Determine the (X, Y) coordinate at the center of the cell enclosing the given text.  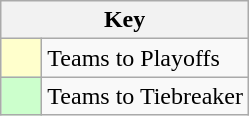
Teams to Tiebreaker (146, 96)
Key (125, 20)
Teams to Playoffs (146, 58)
